Extract the [x, y] coordinate from the center of the cell holding the provided text.  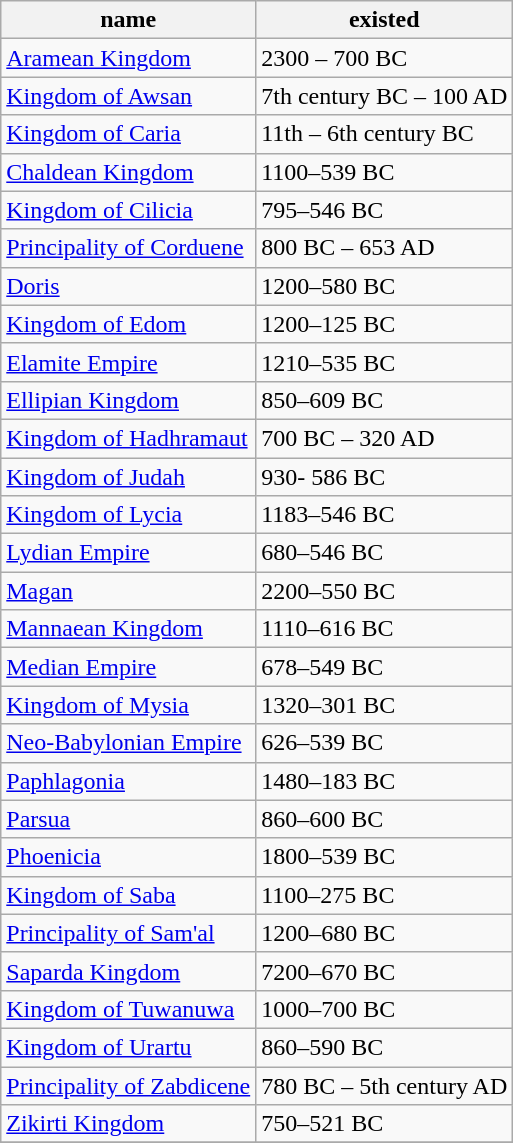
name [128, 20]
626–539 BC [384, 743]
2200–550 BC [384, 591]
1800–539 BC [384, 857]
1480–183 BC [384, 781]
Elamite Empire [128, 362]
7200–670 BC [384, 971]
Saparda Kingdom [128, 971]
7th century BC – 100 AD [384, 96]
1110–616 BC [384, 629]
1200–580 BC [384, 286]
Neo-Babylonian Empire [128, 743]
Parsua [128, 819]
780 BC – 5th century AD [384, 1085]
11th – 6th century BC [384, 134]
Kingdom of Lycia [128, 515]
860–590 BC [384, 1047]
Kingdom of Hadhramaut [128, 438]
Doris [128, 286]
1200–680 BC [384, 933]
Paphlagonia [128, 781]
Phoenicia [128, 857]
Chaldean Kingdom [128, 172]
700 BC – 320 AD [384, 438]
1183–546 BC [384, 515]
850–609 BC [384, 400]
Kingdom of Caria [128, 134]
Kingdom of Urartu [128, 1047]
750–521 BC [384, 1124]
Zikirti Kingdom [128, 1124]
2300 – 700 BC [384, 58]
1100–275 BC [384, 895]
Mannaean Kingdom [128, 629]
Kingdom of Tuwanuwa [128, 1009]
Principality of Corduene [128, 248]
Principality of Zabdicene [128, 1085]
795–546 BC [384, 210]
680–546 BC [384, 553]
existed [384, 20]
Median Empire [128, 667]
1320–301 BC [384, 705]
Kingdom of Judah [128, 477]
678–549 BC [384, 667]
Kingdom of Mysia [128, 705]
Kingdom of Edom [128, 324]
1000–700 BC [384, 1009]
Ellipian Kingdom [128, 400]
860–600 BC [384, 819]
1210–535 BC [384, 362]
1100–539 BC [384, 172]
Kingdom of Saba [128, 895]
800 BC – 653 AD [384, 248]
Lydian Empire [128, 553]
Aramean Kingdom [128, 58]
Principality of Sam'al [128, 933]
1200–125 BC [384, 324]
Magan [128, 591]
Kingdom of Cilicia [128, 210]
Kingdom of Awsan [128, 96]
930- 586 BC [384, 477]
